Scan for the cell matching the given text and deliver its [x, y] coordinate at center. 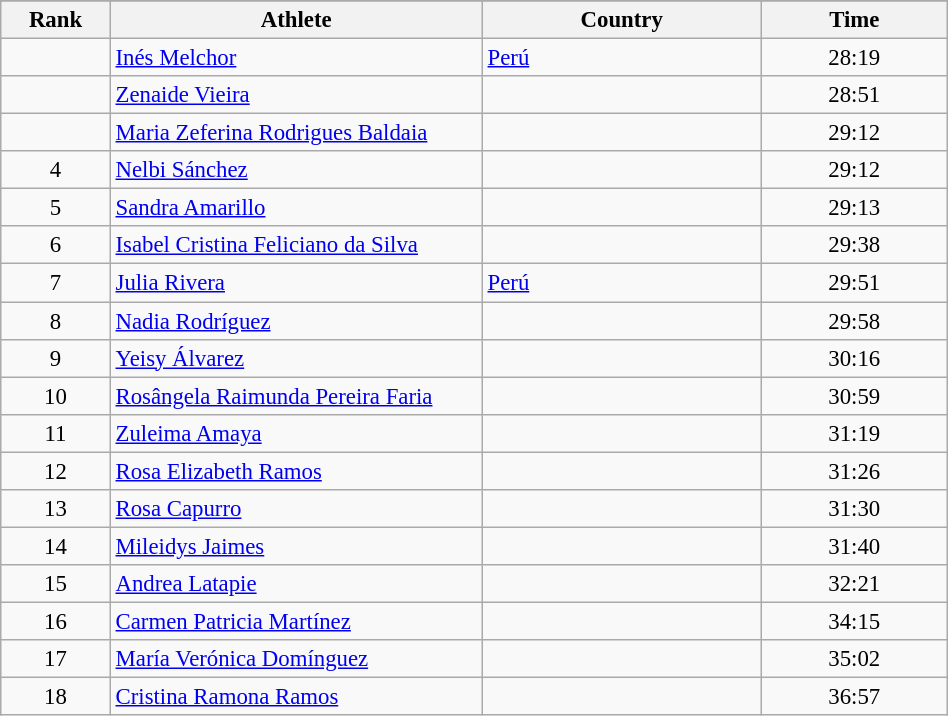
14 [56, 546]
29:13 [854, 208]
10 [56, 396]
Time [854, 20]
María Verónica Domínguez [296, 659]
Rosa Capurro [296, 509]
29:51 [854, 283]
Zenaide Vieira [296, 95]
Rank [56, 20]
Inés Melchor [296, 58]
28:51 [854, 95]
13 [56, 509]
18 [56, 697]
Zuleima Amaya [296, 433]
Rosa Elizabeth Ramos [296, 471]
Country [622, 20]
31:40 [854, 546]
30:16 [854, 358]
31:19 [854, 433]
15 [56, 584]
6 [56, 245]
31:26 [854, 471]
36:57 [854, 697]
32:21 [854, 584]
Athlete [296, 20]
31:30 [854, 509]
5 [56, 208]
Cristina Ramona Ramos [296, 697]
17 [56, 659]
29:38 [854, 245]
Rosângela Raimunda Pereira Faria [296, 396]
29:58 [854, 321]
Maria Zeferina Rodrigues Baldaia [296, 133]
8 [56, 321]
34:15 [854, 621]
4 [56, 170]
30:59 [854, 396]
Nadia Rodríguez [296, 321]
9 [56, 358]
Julia Rivera [296, 283]
Isabel Cristina Feliciano da Silva [296, 245]
Andrea Latapie [296, 584]
16 [56, 621]
Mileidys Jaimes [296, 546]
28:19 [854, 58]
12 [56, 471]
Yeisy Álvarez [296, 358]
11 [56, 433]
7 [56, 283]
Carmen Patricia Martínez [296, 621]
35:02 [854, 659]
Nelbi Sánchez [296, 170]
Sandra Amarillo [296, 208]
